Capture the cell that displays the provided text and extract its [X, Y] central coordinate. 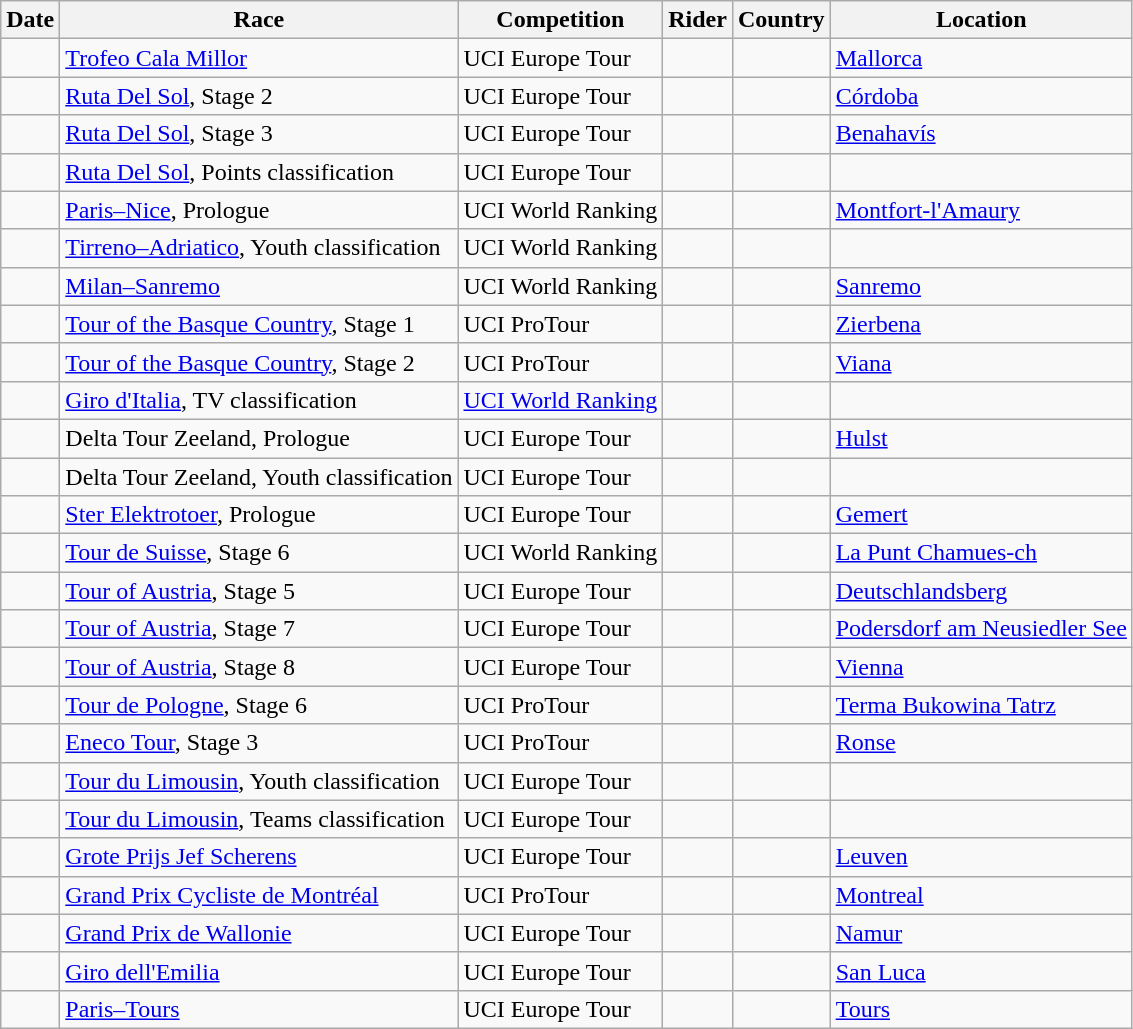
Tour of Austria, Stage 7 [259, 629]
Montfort-l'Amaury [981, 210]
Podersdorf am Neusiedler See [981, 629]
Date [30, 20]
Tour of Austria, Stage 5 [259, 591]
Benahavís [981, 134]
Mallorca [981, 58]
Delta Tour Zeeland, Youth classification [259, 477]
Grand Prix de Wallonie [259, 933]
Giro d'Italia, TV classification [259, 400]
Zierbena [981, 324]
Tours [981, 1009]
San Luca [981, 971]
Trofeo Cala Millor [259, 58]
Tour of the Basque Country, Stage 1 [259, 324]
Ronse [981, 743]
Ruta Del Sol, Stage 2 [259, 96]
Tirreno–Adriatico, Youth classification [259, 248]
Montreal [981, 895]
Paris–Nice, Prologue [259, 210]
Viana [981, 362]
Paris–Tours [259, 1009]
Country [781, 20]
Deutschlandsberg [981, 591]
Ruta Del Sol, Points classification [259, 172]
La Punt Chamues-ch [981, 553]
Hulst [981, 438]
Córdoba [981, 96]
Ster Elektrotoer, Prologue [259, 515]
Namur [981, 933]
Tour of the Basque Country, Stage 2 [259, 362]
Terma Bukowina Tatrz [981, 705]
Tour du Limousin, Teams classification [259, 819]
Grand Prix Cycliste de Montréal [259, 895]
Vienna [981, 667]
Location [981, 20]
Grote Prijs Jef Scherens [259, 857]
Tour of Austria, Stage 8 [259, 667]
Tour du Limousin, Youth classification [259, 781]
Gemert [981, 515]
Leuven [981, 857]
Milan–Sanremo [259, 286]
Rider [698, 20]
Sanremo [981, 286]
Competition [560, 20]
Eneco Tour, Stage 3 [259, 743]
Race [259, 20]
Giro dell'Emilia [259, 971]
Tour de Pologne, Stage 6 [259, 705]
Delta Tour Zeeland, Prologue [259, 438]
Ruta Del Sol, Stage 3 [259, 134]
Tour de Suisse, Stage 6 [259, 553]
